Search for the cell housing the specified text and yield its [X, Y] center coordinate. 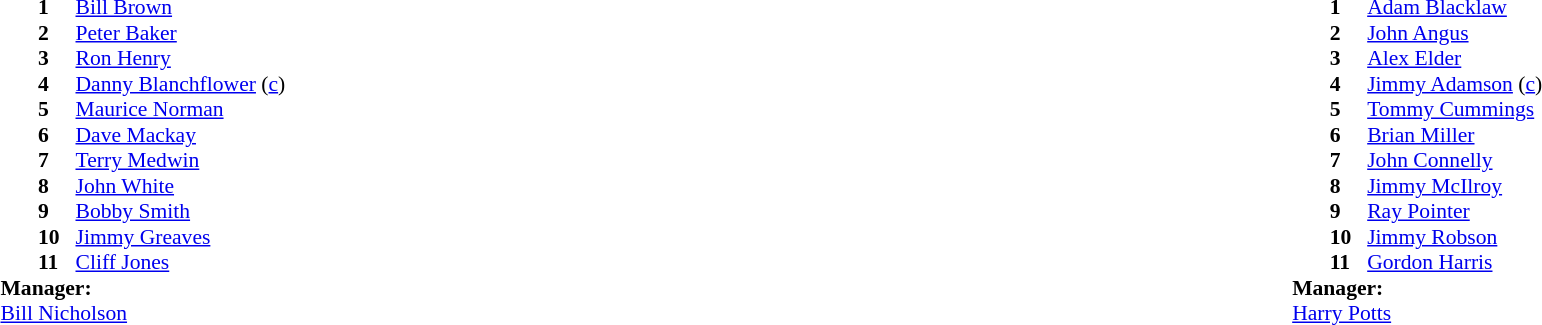
Ron Henry [181, 59]
Jimmy McIlroy [1454, 186]
Gordon Harris [1454, 263]
Dave Mackay [181, 135]
Alex Elder [1454, 59]
Ray Pointer [1454, 211]
John Connelly [1454, 161]
Bobby Smith [181, 211]
Tommy Cummings [1454, 109]
John Angus [1454, 33]
John White [181, 186]
Brian Miller [1454, 135]
Cliff Jones [181, 263]
Peter Baker [181, 33]
Terry Medwin [181, 161]
Maurice Norman [181, 109]
Jimmy Robson [1454, 237]
Danny Blanchflower (c) [181, 84]
Jimmy Greaves [181, 237]
Jimmy Adamson (c) [1454, 84]
